Scan for the cell matching the given text and deliver its (x, y) coordinate at center. 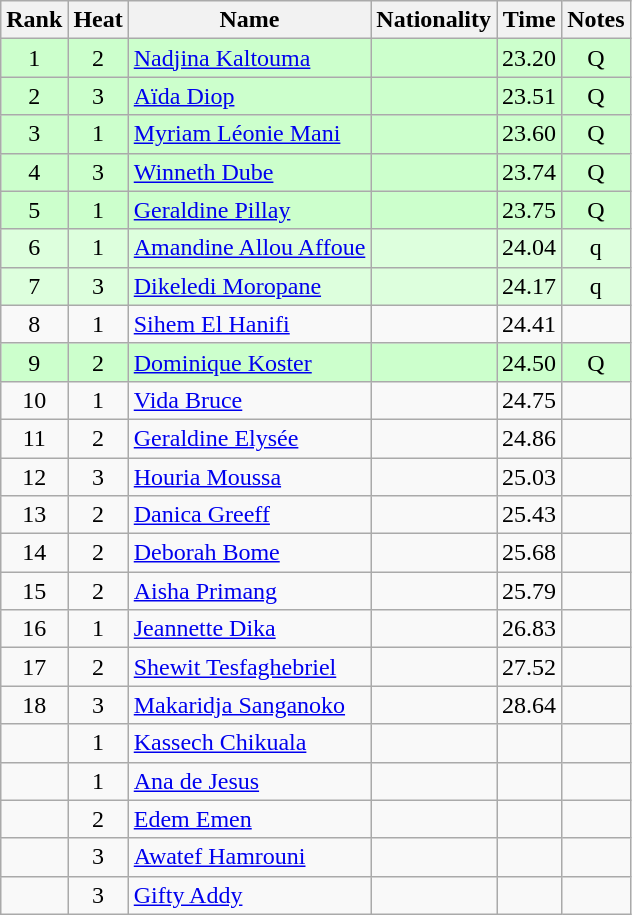
23.51 (530, 96)
Heat (98, 20)
7 (34, 286)
25.79 (530, 591)
Shewit Tesfaghebriel (250, 667)
Winneth Dube (250, 172)
12 (34, 477)
Geraldine Pillay (250, 210)
10 (34, 400)
27.52 (530, 667)
17 (34, 667)
Awatef Hamrouni (250, 857)
24.17 (530, 286)
15 (34, 591)
Name (250, 20)
Danica Greeff (250, 515)
23.60 (530, 134)
Dominique Koster (250, 362)
Nadjina Kaltouma (250, 58)
Rank (34, 20)
Amandine Allou Affoue (250, 248)
13 (34, 515)
11 (34, 438)
Aisha Primang (250, 591)
Deborah Bome (250, 553)
24.86 (530, 438)
26.83 (530, 629)
Makaridja Sanganoko (250, 705)
24.75 (530, 400)
Jeannette Dika (250, 629)
25.68 (530, 553)
23.74 (530, 172)
Nationality (434, 20)
18 (34, 705)
Sihem El Hanifi (250, 324)
5 (34, 210)
Kassech Chikuala (250, 743)
23.75 (530, 210)
Vida Bruce (250, 400)
Aïda Diop (250, 96)
Ana de Jesus (250, 781)
4 (34, 172)
Time (530, 20)
Myriam Léonie Mani (250, 134)
24.50 (530, 362)
16 (34, 629)
25.03 (530, 477)
9 (34, 362)
Notes (596, 20)
28.64 (530, 705)
Houria Moussa (250, 477)
Geraldine Elysée (250, 438)
25.43 (530, 515)
23.20 (530, 58)
24.04 (530, 248)
Dikeledi Moropane (250, 286)
6 (34, 248)
24.41 (530, 324)
8 (34, 324)
Gifty Addy (250, 895)
Edem Emen (250, 819)
14 (34, 553)
